Scan for the cell matching the given text and deliver its (X, Y) coordinate at center. 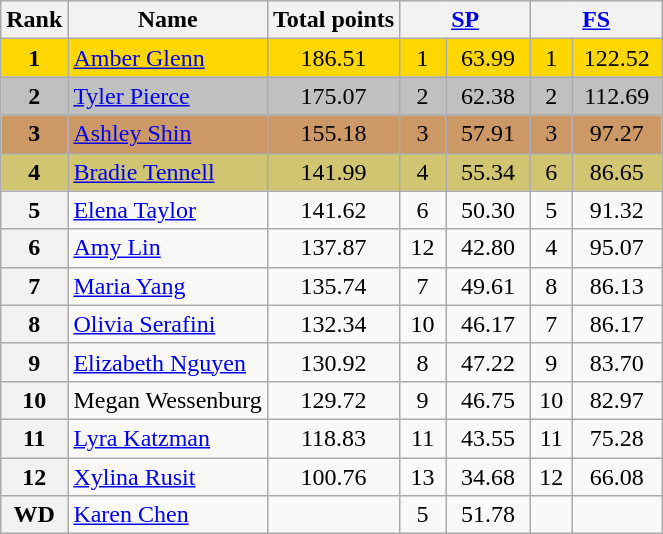
75.28 (617, 438)
SP (466, 20)
63.99 (488, 58)
51.78 (488, 515)
82.97 (617, 400)
86.13 (617, 286)
46.17 (488, 324)
83.70 (617, 362)
Total points (333, 20)
43.55 (488, 438)
118.83 (333, 438)
Name (168, 20)
Lyra Katzman (168, 438)
50.30 (488, 210)
WD (34, 515)
57.91 (488, 134)
135.74 (333, 286)
Amy Lin (168, 248)
66.08 (617, 477)
Bradie Tennell (168, 172)
186.51 (333, 58)
141.62 (333, 210)
137.87 (333, 248)
86.17 (617, 324)
34.68 (488, 477)
Megan Wessenburg (168, 400)
49.61 (488, 286)
Ashley Shin (168, 134)
100.76 (333, 477)
Amber Glenn (168, 58)
Maria Yang (168, 286)
42.80 (488, 248)
Olivia Serafini (168, 324)
112.69 (617, 96)
155.18 (333, 134)
91.32 (617, 210)
Rank (34, 20)
Xylina Rusit (168, 477)
122.52 (617, 58)
Tyler Pierce (168, 96)
129.72 (333, 400)
95.07 (617, 248)
46.75 (488, 400)
Elena Taylor (168, 210)
Elizabeth Nguyen (168, 362)
47.22 (488, 362)
FS (596, 20)
130.92 (333, 362)
175.07 (333, 96)
141.99 (333, 172)
97.27 (617, 134)
13 (423, 477)
86.65 (617, 172)
Karen Chen (168, 515)
132.34 (333, 324)
62.38 (488, 96)
55.34 (488, 172)
